Output the [x, y] coordinate of the center of the cell containing the given text.  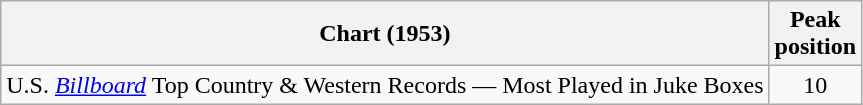
Chart (1953) [385, 34]
Peakposition [815, 34]
10 [815, 85]
U.S. Billboard Top Country & Western Records — Most Played in Juke Boxes [385, 85]
